Scan for the cell matching the given text and deliver its (X, Y) coordinate at center. 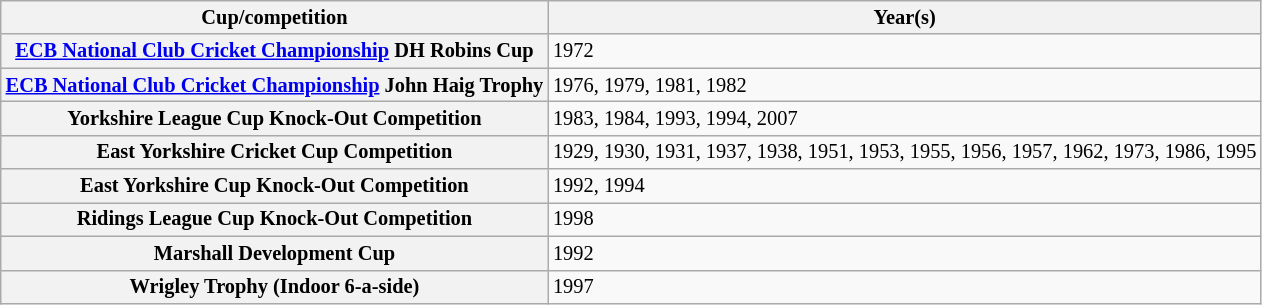
Ridings League Cup Knock-Out Competition (274, 219)
1998 (904, 219)
Year(s) (904, 17)
1992 (904, 253)
Marshall Development Cup (274, 253)
Wrigley Trophy (Indoor 6-a-side) (274, 287)
East Yorkshire Cup Knock-Out Competition (274, 186)
1997 (904, 287)
Cup/competition (274, 17)
1929, 1930, 1931, 1937, 1938, 1951, 1953, 1955, 1956, 1957, 1962, 1973, 1986, 1995 (904, 152)
Yorkshire League Cup Knock-Out Competition (274, 118)
1972 (904, 51)
1976, 1979, 1981, 1982 (904, 85)
1992, 1994 (904, 186)
East Yorkshire Cricket Cup Competition (274, 152)
ECB National Club Cricket Championship DH Robins Cup (274, 51)
1983, 1984, 1993, 1994, 2007 (904, 118)
ECB National Club Cricket Championship John Haig Trophy (274, 85)
